Pinpoint the cell where the given text exists, returning its [X, Y] midpoint coordinate. 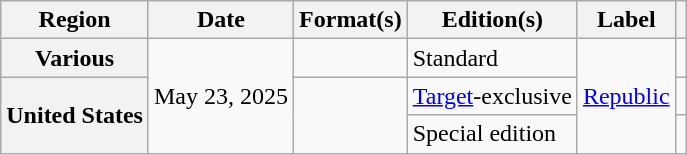
Target-exclusive [492, 96]
Label [626, 20]
Date [220, 20]
Standard [492, 58]
Edition(s) [492, 20]
United States [75, 115]
Format(s) [351, 20]
Special edition [492, 134]
Republic [626, 96]
Region [75, 20]
May 23, 2025 [220, 96]
Various [75, 58]
